Return [x, y] of the center of cell containing provided text 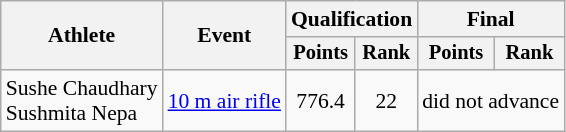
Sushe ChaudharySushmita Nepa [82, 100]
Event [224, 36]
Qualification [352, 19]
776.4 [320, 100]
22 [386, 100]
did not advance [490, 100]
10 m air rifle [224, 100]
Athlete [82, 36]
Final [490, 19]
